Scan for the cell matching the given text and deliver its (X, Y) coordinate at center. 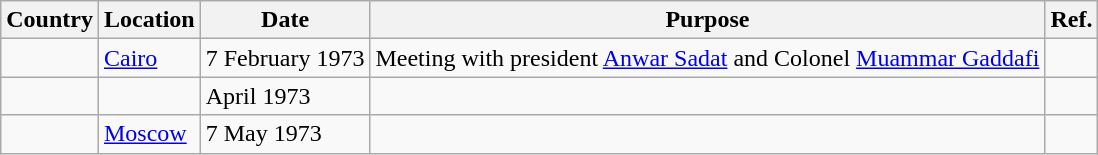
Purpose (708, 20)
April 1973 (285, 96)
Country (50, 20)
Moscow (149, 134)
7 February 1973 (285, 58)
Date (285, 20)
Location (149, 20)
7 May 1973 (285, 134)
Cairo (149, 58)
Ref. (1072, 20)
Meeting with president Anwar Sadat and Colonel Muammar Gaddafi (708, 58)
